Extract the [x, y] coordinate from the center of the cell holding the provided text.  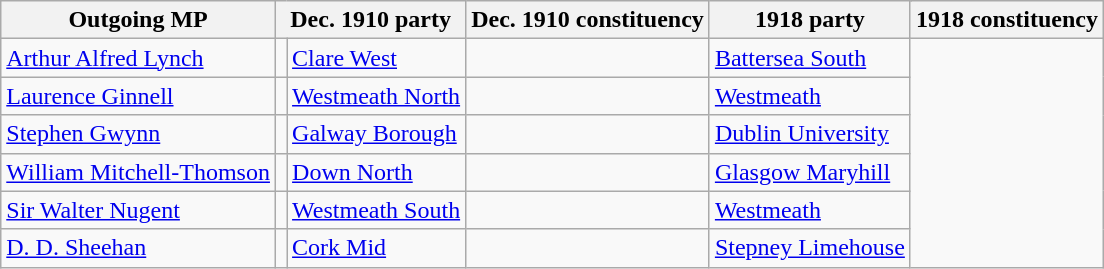
Down North [376, 172]
Dec. 1910 party [370, 20]
Galway Borough [376, 134]
Dublin University [810, 134]
1918 constituency [1006, 20]
D. D. Sheehan [138, 248]
Arthur Alfred Lynch [138, 58]
Laurence Ginnell [138, 96]
Clare West [376, 58]
Westmeath North [376, 96]
Stephen Gwynn [138, 134]
1918 party [810, 20]
Outgoing MP [138, 20]
Stepney Limehouse [810, 248]
Battersea South [810, 58]
Dec. 1910 constituency [588, 20]
Westmeath South [376, 210]
Sir Walter Nugent [138, 210]
William Mitchell-Thomson [138, 172]
Glasgow Maryhill [810, 172]
Cork Mid [376, 248]
